Scan for the cell matching the given text and deliver its [x, y] coordinate at center. 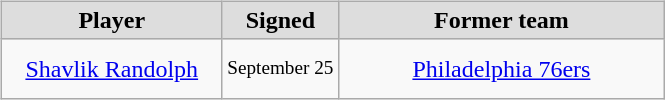
Signed [280, 20]
Philadelphia 76ers [501, 69]
Player [112, 20]
September 25 [280, 69]
Shavlik Randolph [112, 69]
Former team [501, 20]
